Capture the cell that displays the provided text and extract its (x, y) central coordinate. 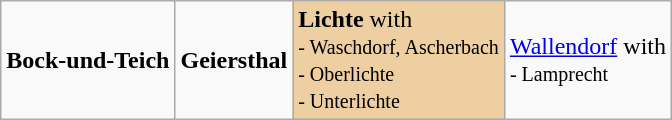
Geiersthal (234, 60)
Bock-und-Teich (88, 60)
Lichte with- Waschdorf, Ascherbach- Oberlichte- Unterlichte (399, 60)
Wallendorf with - Lamprecht (588, 60)
